Find where the given text appears and provide that cell's center as [x, y] coordinate. 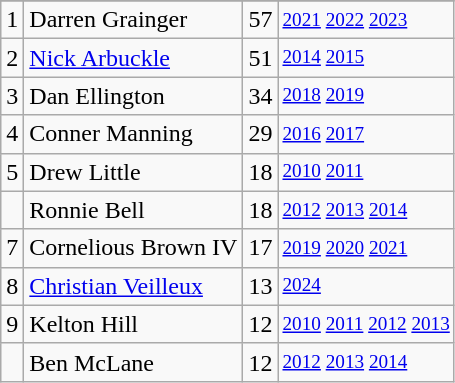
2010 2011 2012 2013 [366, 324]
17 [260, 248]
1 [12, 20]
2010 2011 [366, 172]
5 [12, 172]
4 [12, 134]
Christian Veilleux [134, 286]
Ben McLane [134, 362]
2019 2020 2021 [366, 248]
29 [260, 134]
13 [260, 286]
34 [260, 96]
57 [260, 20]
2018 2019 [366, 96]
2021 2022 2023 [366, 20]
9 [12, 324]
Drew Little [134, 172]
2 [12, 58]
Darren Grainger [134, 20]
Kelton Hill [134, 324]
2016 2017 [366, 134]
Dan Ellington [134, 96]
7 [12, 248]
8 [12, 286]
Ronnie Bell [134, 210]
Conner Manning [134, 134]
3 [12, 96]
2024 [366, 286]
2014 2015 [366, 58]
51 [260, 58]
Nick Arbuckle [134, 58]
Cornelious Brown IV [134, 248]
